Determine the [x, y] coordinate at the center of the cell enclosing the given text.  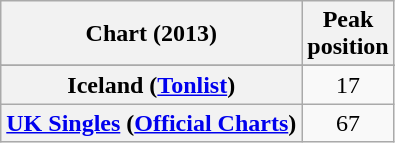
UK Singles (Official Charts) [152, 123]
67 [348, 123]
Chart (2013) [152, 34]
17 [348, 85]
Peakposition [348, 34]
Iceland (Tonlist) [152, 85]
